Pinpoint the cell where the given text exists, returning its [x, y] midpoint coordinate. 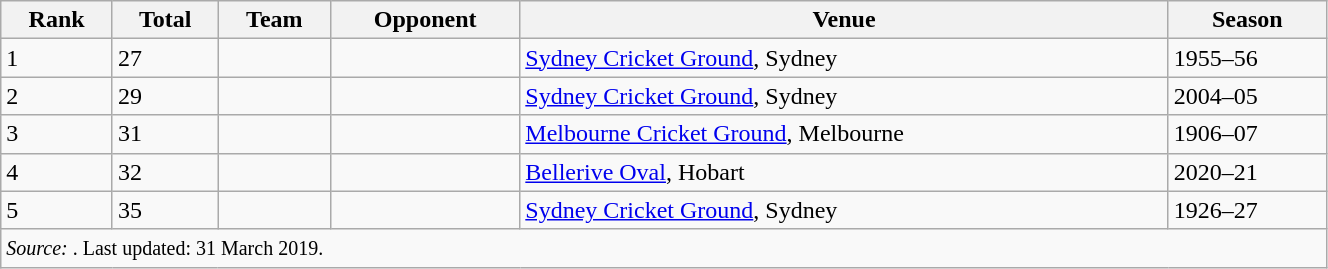
2 [57, 96]
32 [165, 172]
27 [165, 58]
Source: . Last updated: 31 March 2019. [664, 248]
1906–07 [1247, 134]
Rank [57, 20]
2020–21 [1247, 172]
35 [165, 210]
1955–56 [1247, 58]
3 [57, 134]
4 [57, 172]
31 [165, 134]
5 [57, 210]
Bellerive Oval, Hobart [844, 172]
1 [57, 58]
Venue [844, 20]
Season [1247, 20]
Total [165, 20]
Opponent [424, 20]
1926–27 [1247, 210]
Melbourne Cricket Ground, Melbourne [844, 134]
29 [165, 96]
Team [274, 20]
2004–05 [1247, 96]
